Detect which cell encompasses the target text, then output its [X, Y] center coordinate. 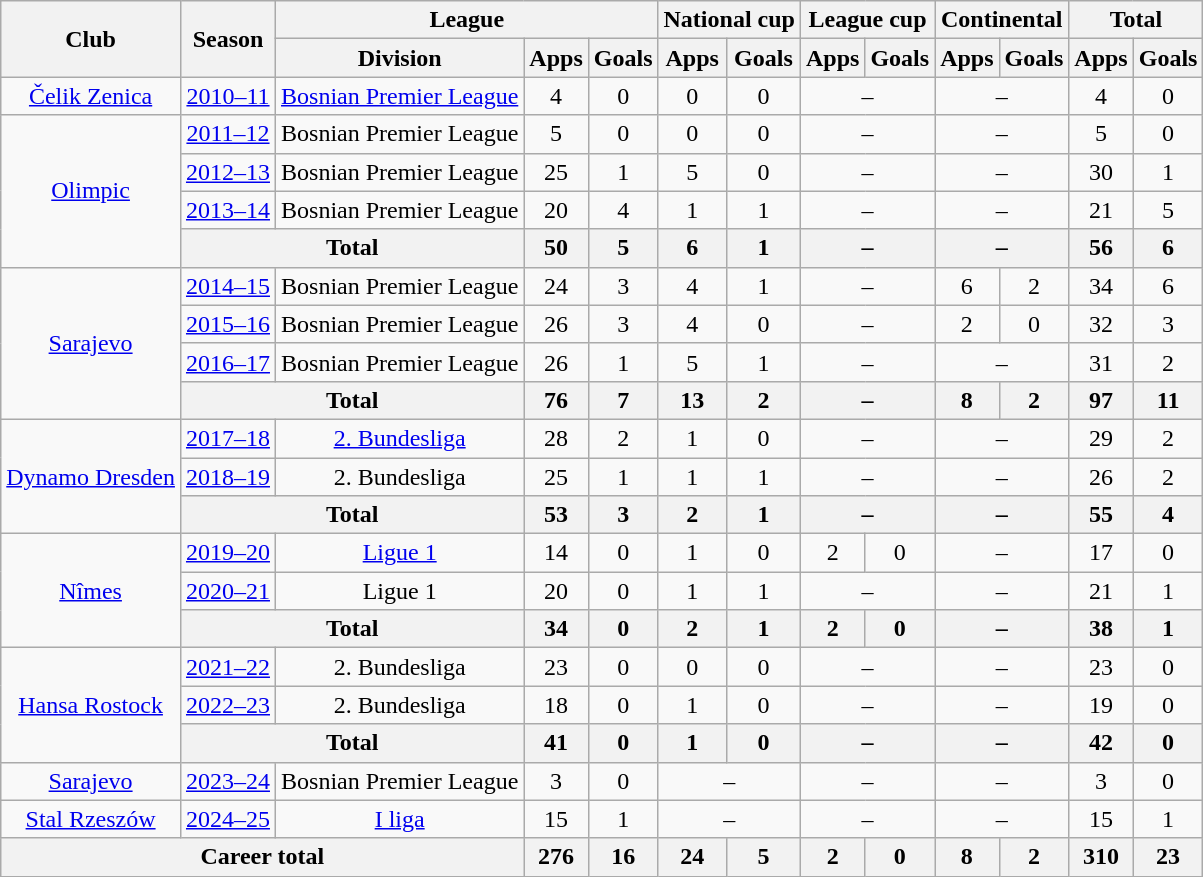
Stal Rzeszów [91, 819]
2014–15 [228, 286]
97 [1101, 400]
276 [556, 857]
2015–16 [228, 324]
2017–18 [228, 438]
13 [692, 400]
Continental [1002, 20]
Club [91, 39]
19 [1101, 705]
11 [1168, 400]
Olimpic [91, 191]
38 [1101, 629]
2013–14 [228, 210]
2012–13 [228, 172]
28 [556, 438]
310 [1101, 857]
30 [1101, 172]
14 [556, 553]
2018–19 [228, 477]
Čelik Zenica [91, 96]
76 [556, 400]
53 [556, 515]
Division [400, 58]
56 [1101, 248]
Hansa Rostock [91, 705]
55 [1101, 515]
2010–11 [228, 96]
17 [1101, 553]
32 [1101, 324]
National cup [729, 20]
Season [228, 39]
2020–21 [228, 591]
League [467, 20]
2022–23 [228, 705]
18 [556, 705]
41 [556, 743]
50 [556, 248]
2023–24 [228, 781]
I liga [400, 819]
2019–20 [228, 553]
31 [1101, 362]
2024–25 [228, 819]
League cup [867, 20]
7 [623, 400]
42 [1101, 743]
Career total [262, 857]
Dynamo Dresden [91, 476]
29 [1101, 438]
2021–22 [228, 667]
2016–17 [228, 362]
16 [623, 857]
Nîmes [91, 591]
2011–12 [228, 134]
